Find where the given text appears and provide that cell's center as [X, Y] coordinate. 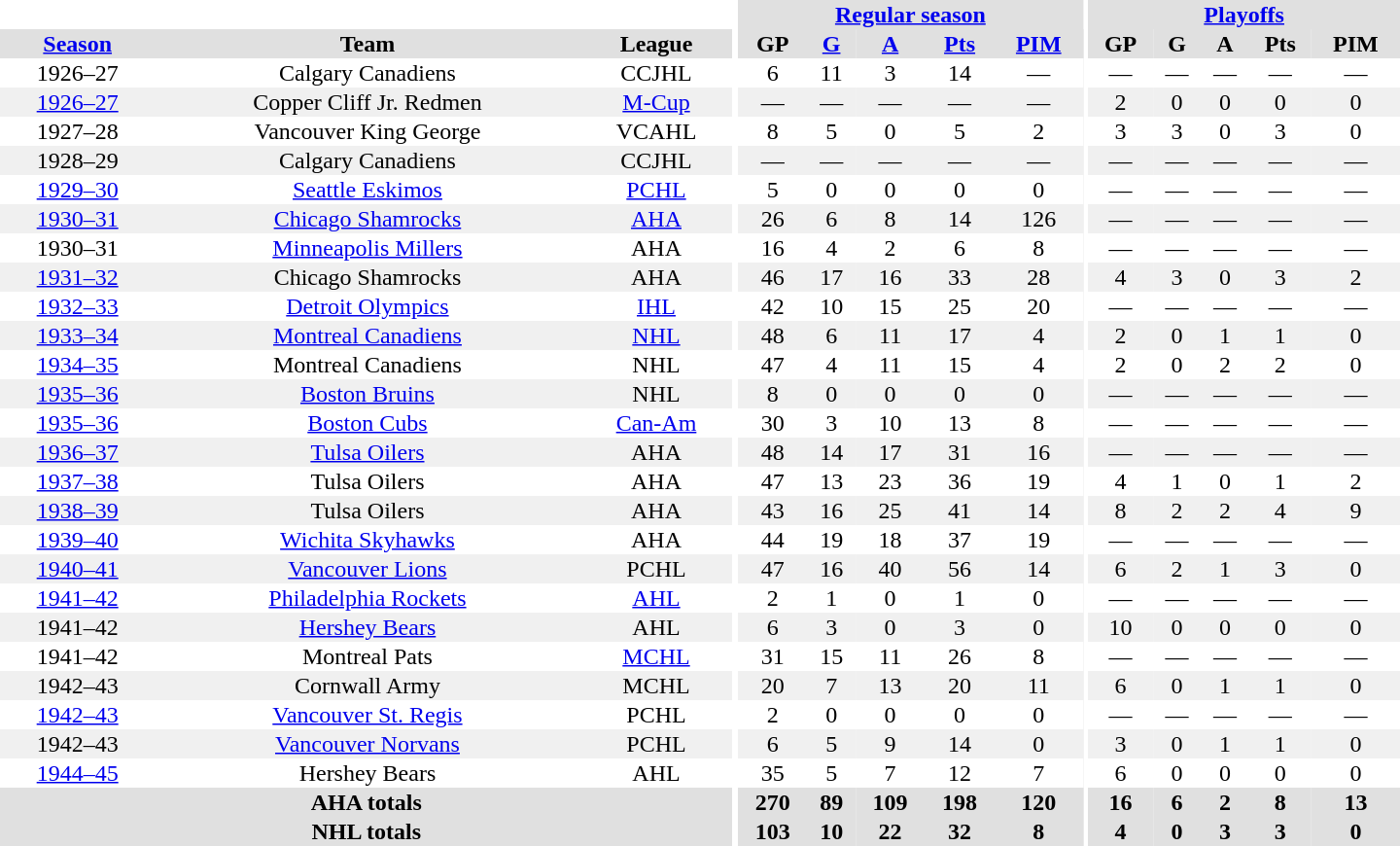
Boston Cubs [367, 423]
Wichita Skyhawks [367, 540]
1938–39 [78, 511]
28 [1038, 277]
M-Cup [657, 102]
109 [891, 802]
41 [959, 511]
NHL totals [366, 831]
1931–32 [78, 277]
1928–29 [78, 160]
Season [78, 44]
1937–38 [78, 481]
22 [891, 831]
23 [891, 481]
Detroit Olympics [367, 306]
56 [959, 569]
Boston Bruins [367, 394]
1944–45 [78, 773]
1939–40 [78, 540]
League [657, 44]
33 [959, 277]
Vancouver Lions [367, 569]
32 [959, 831]
Regular season [910, 15]
42 [772, 306]
AHA totals [366, 802]
1927–28 [78, 131]
35 [772, 773]
1934–35 [78, 365]
198 [959, 802]
1940–41 [78, 569]
120 [1038, 802]
Team [367, 44]
Montreal Pats [367, 656]
Playoffs [1244, 15]
Cornwall Army [367, 686]
IHL [657, 306]
43 [772, 511]
1929–30 [78, 190]
Minneapolis Millers [367, 248]
36 [959, 481]
30 [772, 423]
Vancouver Norvans [367, 744]
1932–33 [78, 306]
Copper Cliff Jr. Redmen [367, 102]
18 [891, 540]
Seattle Eskimos [367, 190]
Philadelphia Rockets [367, 598]
37 [959, 540]
103 [772, 831]
44 [772, 540]
40 [891, 569]
1936–37 [78, 452]
Vancouver St. Regis [367, 715]
1933–34 [78, 335]
126 [1038, 219]
46 [772, 277]
VCAHL [657, 131]
Vancouver King George [367, 131]
89 [830, 802]
270 [772, 802]
Can-Am [657, 423]
12 [959, 773]
